Pinpoint the cell where the given text exists, returning its [x, y] midpoint coordinate. 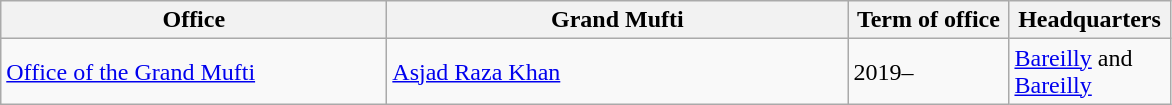
Grand Mufti [618, 20]
2019– [928, 72]
Headquarters [1090, 20]
Office of the Grand Mufti [194, 72]
Bareilly and Bareilly [1090, 72]
Term of office [928, 20]
Office [194, 20]
Asjad Raza Khan [618, 72]
